Output the [X, Y] coordinate of the center of the cell containing the given text.  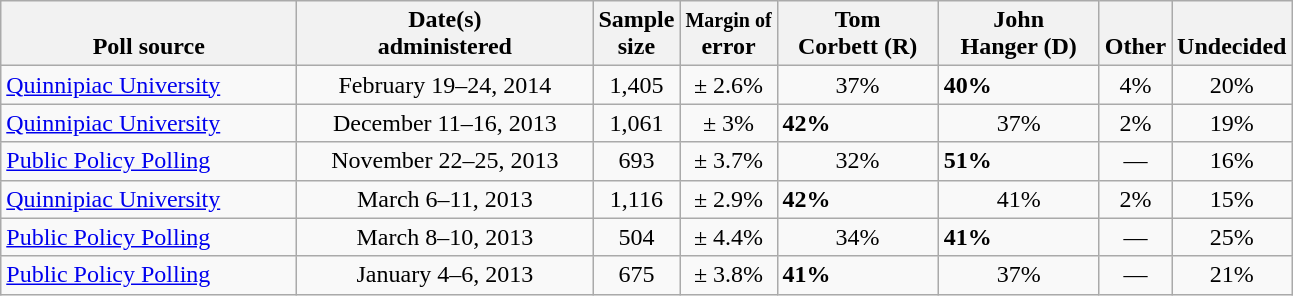
20% [1232, 85]
± 4.4% [728, 237]
51% [1018, 161]
675 [636, 275]
15% [1232, 199]
34% [858, 237]
December 11–16, 2013 [445, 123]
Samplesize [636, 34]
1,116 [636, 199]
Undecided [1232, 34]
Date(s)administered [445, 34]
± 3.7% [728, 161]
Poll source [149, 34]
January 4–6, 2013 [445, 275]
TomCorbett (R) [858, 34]
March 8–10, 2013 [445, 237]
± 2.9% [728, 199]
± 2.6% [728, 85]
40% [1018, 85]
± 3% [728, 123]
February 19–24, 2014 [445, 85]
4% [1135, 85]
November 22–25, 2013 [445, 161]
693 [636, 161]
JohnHanger (D) [1018, 34]
1,405 [636, 85]
32% [858, 161]
1,061 [636, 123]
Margin oferror [728, 34]
25% [1232, 237]
16% [1232, 161]
March 6–11, 2013 [445, 199]
Other [1135, 34]
21% [1232, 275]
19% [1232, 123]
504 [636, 237]
± 3.8% [728, 275]
